Determine the (X, Y) coordinate at the center of the cell enclosing the given text.  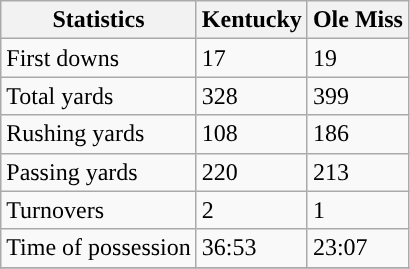
Kentucky (252, 20)
220 (252, 172)
Turnovers (99, 210)
328 (252, 96)
2 (252, 210)
19 (358, 58)
Ole Miss (358, 20)
108 (252, 134)
Passing yards (99, 172)
36:53 (252, 248)
23:07 (358, 248)
399 (358, 96)
17 (252, 58)
Rushing yards (99, 134)
1 (358, 210)
213 (358, 172)
186 (358, 134)
Time of possession (99, 248)
Statistics (99, 20)
First downs (99, 58)
Total yards (99, 96)
